Find where the given text appears and provide that cell's center as [x, y] coordinate. 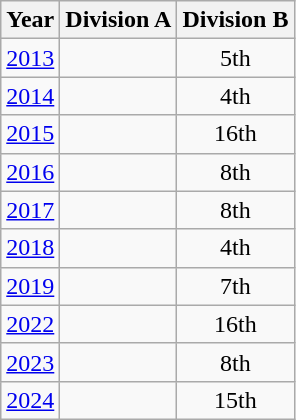
15th [236, 400]
2022 [30, 324]
2016 [30, 172]
Year [30, 20]
Division A [118, 20]
2015 [30, 134]
2017 [30, 210]
Division B [236, 20]
2013 [30, 58]
5th [236, 58]
2014 [30, 96]
2019 [30, 286]
2018 [30, 248]
2023 [30, 362]
2024 [30, 400]
7th [236, 286]
